Identify which cell holds the provided text, then report its [X, Y] central coordinate. 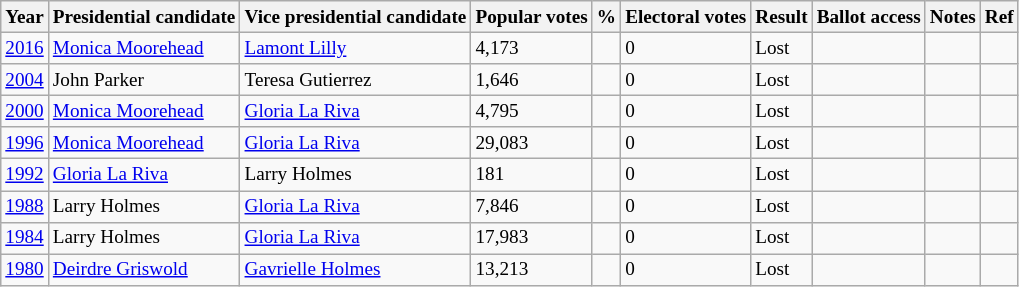
Notes [952, 17]
1,646 [532, 80]
1996 [25, 143]
% [606, 17]
17,983 [532, 238]
29,083 [532, 143]
1980 [25, 270]
Electoral votes [686, 17]
13,213 [532, 270]
7,846 [532, 206]
4,173 [532, 48]
Gavrielle Holmes [356, 270]
Ref [999, 17]
4,795 [532, 111]
Teresa Gutierrez [356, 80]
Popular votes [532, 17]
Result [782, 17]
Presidential candidate [144, 17]
Vice presidential candidate [356, 17]
1984 [25, 238]
John Parker [144, 80]
1988 [25, 206]
Ballot access [868, 17]
Year [25, 17]
Deirdre Griswold [144, 270]
2016 [25, 48]
181 [532, 175]
2000 [25, 111]
1992 [25, 175]
Lamont Lilly [356, 48]
2004 [25, 80]
